Identify which cell holds the provided text, then report its [X, Y] central coordinate. 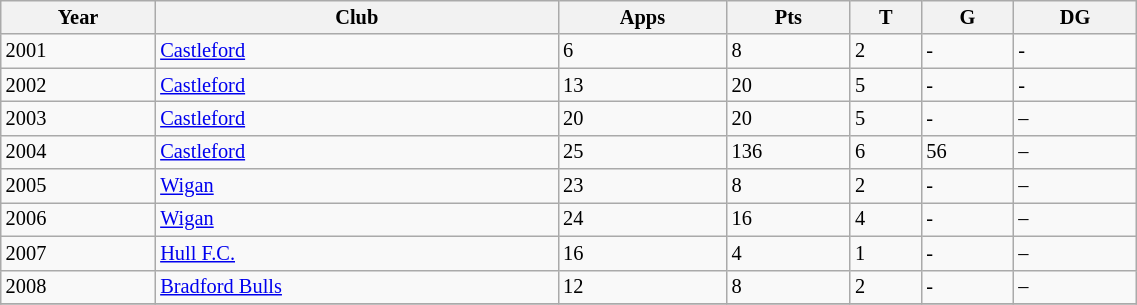
2004 [78, 152]
Club [356, 17]
2001 [78, 51]
2008 [78, 287]
2002 [78, 85]
Pts [788, 17]
2007 [78, 253]
2003 [78, 118]
G [967, 17]
56 [967, 152]
13 [642, 85]
24 [642, 219]
1 [886, 253]
12 [642, 287]
2005 [78, 186]
Apps [642, 17]
Hull F.C. [356, 253]
T [886, 17]
136 [788, 152]
Year [78, 17]
DG [1074, 17]
Bradford Bulls [356, 287]
25 [642, 152]
23 [642, 186]
2006 [78, 219]
